Capture the cell that displays the provided text and extract its (X, Y) central coordinate. 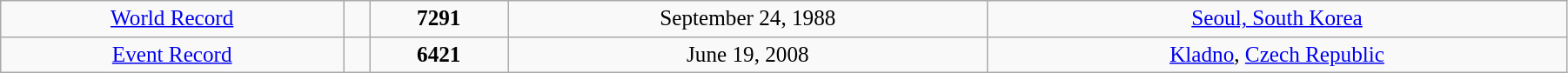
Seoul, South Korea (1277, 19)
Event Record (172, 55)
September 24, 1988 (748, 19)
June 19, 2008 (748, 55)
Kladno, Czech Republic (1277, 55)
6421 (439, 55)
7291 (439, 19)
World Record (172, 19)
